Return the (x, y) coordinate for the center point of the cell that contains the specified text.  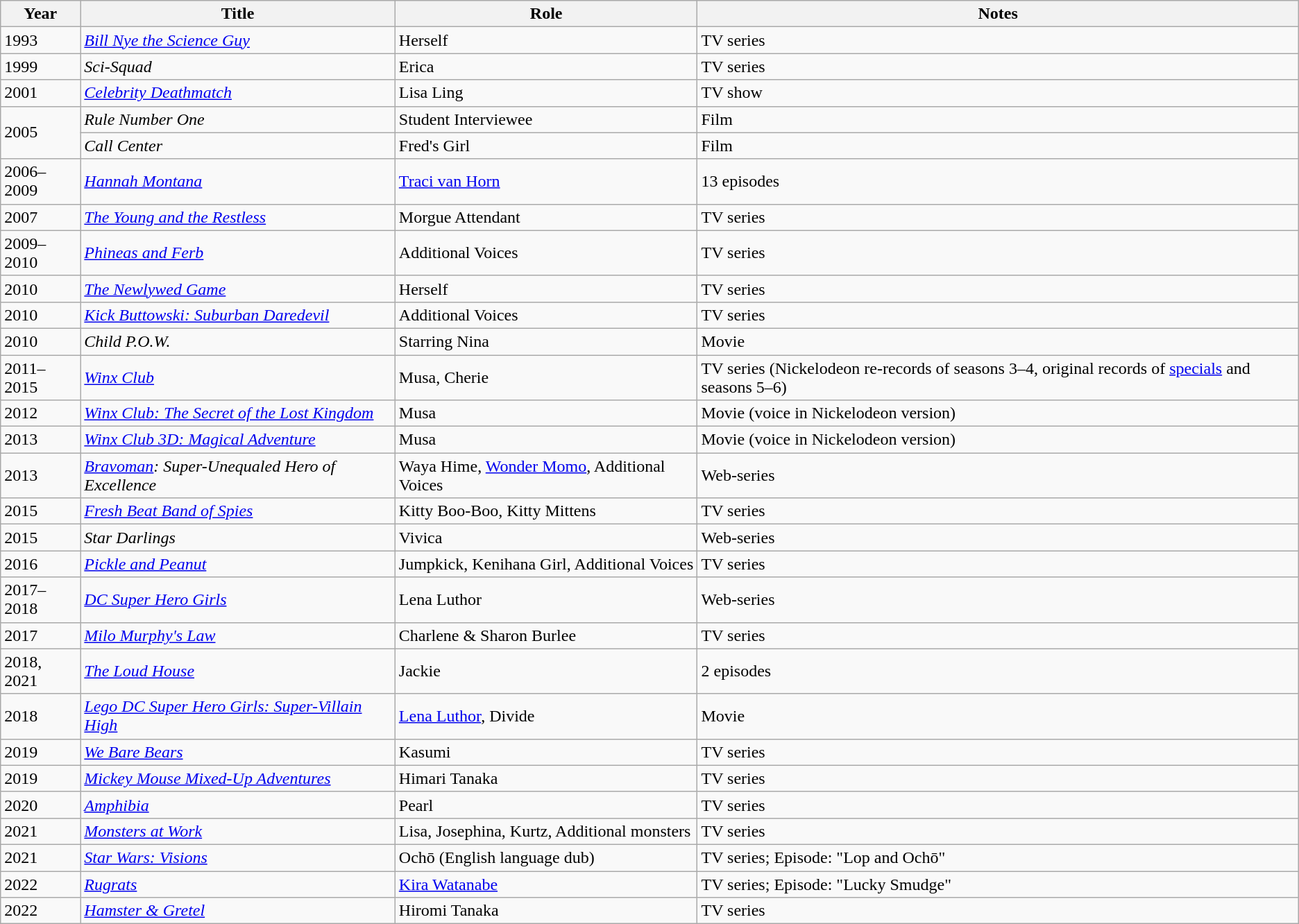
Winx Club (237, 377)
Phineas and Ferb (237, 253)
TV series; Episode: "Lucky Smudge" (998, 884)
Milo Murphy's Law (237, 635)
Star Darlings (237, 538)
Musa, Cherie (546, 377)
2020 (40, 805)
We Bare Bears (237, 752)
Celebrity Deathmatch (237, 93)
2012 (40, 413)
Erica (546, 67)
Hiromi Tanaka (546, 911)
Lena Luthor, Divide (546, 716)
Lego DC Super Hero Girls: Super-Villain High (237, 716)
2018 (40, 716)
Lisa, Josephina, Kurtz, Additional monsters (546, 831)
2005 (40, 132)
Waya Hime, Wonder Momo, Additional Voices (546, 476)
Ochō (English language dub) (546, 857)
Charlene & Sharon Burlee (546, 635)
2017–2018 (40, 599)
The Young and the Restless (237, 217)
Winx Club: The Secret of the Lost Kingdom (237, 413)
Sci-Squad (237, 67)
1993 (40, 40)
Jackie (546, 671)
Kira Watanabe (546, 884)
Child P.O.W. (237, 341)
Fred's Girl (546, 146)
Kasumi (546, 752)
Traci van Horn (546, 182)
The Loud House (237, 671)
Call Center (237, 146)
Notes (998, 14)
2009–2010 (40, 253)
2017 (40, 635)
DC Super Hero Girls (237, 599)
Winx Club 3D: Magical Adventure (237, 440)
2011–2015 (40, 377)
Vivica (546, 538)
13 episodes (998, 182)
TV series (Nickelodeon re-records of seasons 3–4, original records of specials and seasons 5–6) (998, 377)
Star Wars: Visions (237, 857)
Hannah Montana (237, 182)
Mickey Mouse Mixed-Up Adventures (237, 778)
Bill Nye the Science Guy (237, 40)
1999 (40, 67)
Kitty Boo-Boo, Kitty Mittens (546, 511)
2016 (40, 564)
Title (237, 14)
Kick Buttowski: Suburban Daredevil (237, 315)
2 episodes (998, 671)
TV show (998, 93)
TV series; Episode: "Lop and Ochō" (998, 857)
Pickle and Peanut (237, 564)
Rugrats (237, 884)
Himari Tanaka (546, 778)
Year (40, 14)
Jumpkick, Kenihana Girl, Additional Voices (546, 564)
Role (546, 14)
The Newlywed Game (237, 289)
Monsters at Work (237, 831)
Lena Luthor (546, 599)
Starring Nina (546, 341)
Student Interviewee (546, 119)
Rule Number One (237, 119)
Morgue Attendant (546, 217)
Amphibia (237, 805)
2007 (40, 217)
Bravoman: Super-Unequaled Hero of Excellence (237, 476)
2018, 2021 (40, 671)
Pearl (546, 805)
2006–2009 (40, 182)
Lisa Ling (546, 93)
Fresh Beat Band of Spies (237, 511)
Hamster & Gretel (237, 911)
2001 (40, 93)
